For the text-containing cell, return its midpoint in [x, y] coordinate format. 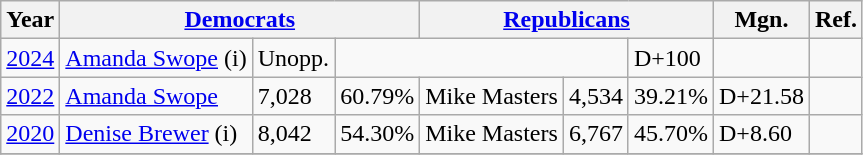
D+8.60 [761, 134]
Amanda Swope (i) [156, 58]
8,042 [293, 134]
45.70% [670, 134]
2022 [30, 96]
6,767 [596, 134]
Year [30, 20]
Democrats [240, 20]
Amanda Swope [156, 96]
54.30% [378, 134]
60.79% [378, 96]
7,028 [293, 96]
2020 [30, 134]
D+100 [670, 58]
Denise Brewer (i) [156, 134]
Republicans [567, 20]
39.21% [670, 96]
Unopp. [293, 58]
D+21.58 [761, 96]
2024 [30, 58]
Ref. [836, 20]
Mgn. [761, 20]
4,534 [596, 96]
